Detect which cell encompasses the target text, then output its [X, Y] center coordinate. 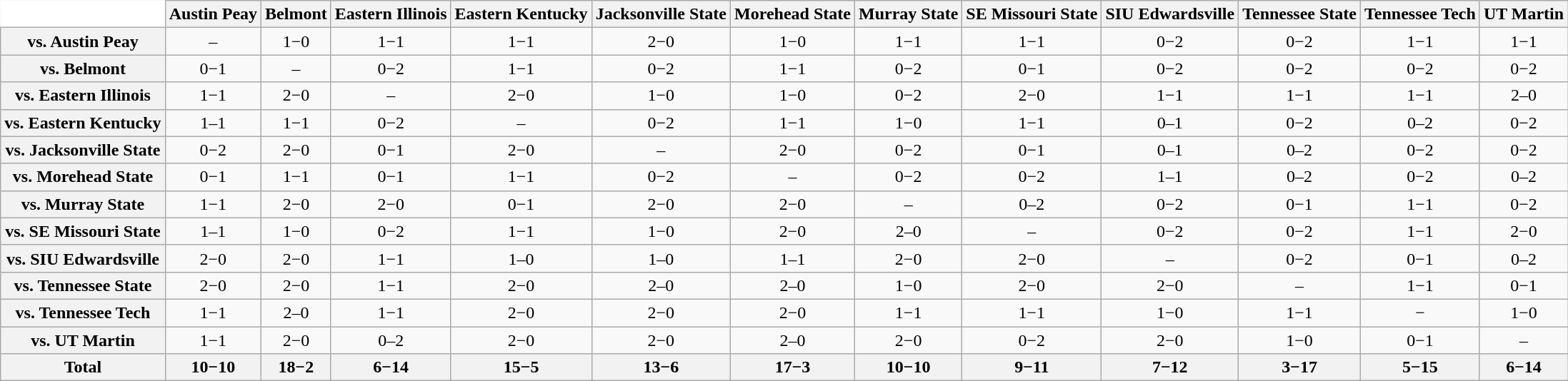
UT Martin [1523, 14]
5−15 [1420, 367]
15−5 [521, 367]
18−2 [296, 367]
3−17 [1300, 367]
Morehead State [793, 14]
7−12 [1170, 367]
vs. Murray State [83, 204]
Jacksonville State [661, 14]
13−6 [661, 367]
vs. Austin Peay [83, 41]
vs. Tennessee State [83, 285]
SIU Edwardsville [1170, 14]
vs. Tennessee Tech [83, 313]
17−3 [793, 367]
Murray State [908, 14]
Eastern Kentucky [521, 14]
Eastern Illinois [391, 14]
Tennessee State [1300, 14]
vs. SE Missouri State [83, 231]
− [1420, 313]
vs. Eastern Illinois [83, 96]
Austin Peay [213, 14]
vs. Morehead State [83, 177]
vs. Eastern Kentucky [83, 123]
Belmont [296, 14]
vs. Jacksonville State [83, 150]
vs. SIU Edwardsville [83, 258]
vs. Belmont [83, 68]
9−11 [1032, 367]
vs. UT Martin [83, 340]
Total [83, 367]
SE Missouri State [1032, 14]
Tennessee Tech [1420, 14]
